Identify which cell holds the provided text, then report its [x, y] central coordinate. 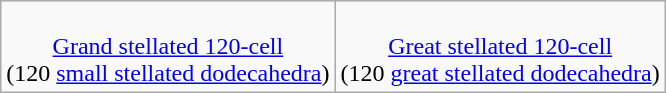
Great stellated 120-cell(120 great stellated dodecahedra) [500, 47]
Grand stellated 120-cell(120 small stellated dodecahedra) [168, 47]
